Provide the [x, y] coordinate of the cell's center where the given text is located.  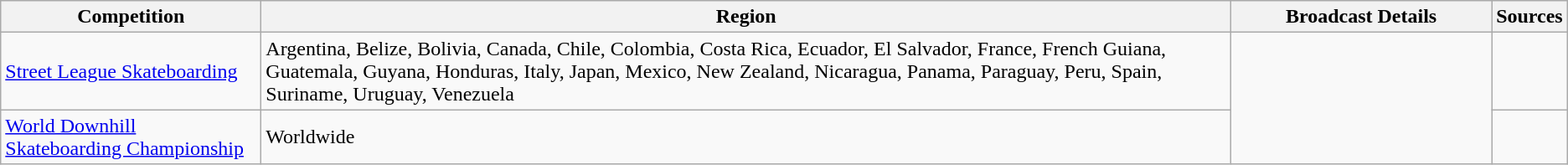
Broadcast Details [1362, 17]
Competition [131, 17]
Street League Skateboarding [131, 71]
Region [746, 17]
World Downhill Skateboarding Championship [131, 137]
Sources [1529, 17]
Worldwide [746, 137]
